For the text-containing cell, return its midpoint in [x, y] coordinate format. 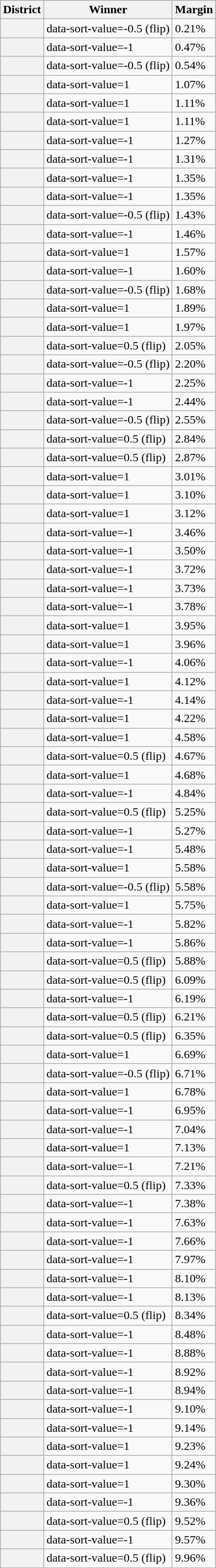
5.75% [194, 905]
9.57% [194, 1540]
1.68% [194, 290]
5.48% [194, 849]
5.25% [194, 812]
1.43% [194, 215]
2.87% [194, 457]
7.38% [194, 1204]
8.10% [194, 1278]
4.06% [194, 663]
8.34% [194, 1316]
7.21% [194, 1167]
0.47% [194, 47]
4.68% [194, 774]
0.54% [194, 66]
9.10% [194, 1409]
9.52% [194, 1521]
3.78% [194, 607]
6.09% [194, 980]
9.23% [194, 1446]
8.92% [194, 1371]
1.97% [194, 327]
8.88% [194, 1353]
1.27% [194, 140]
1.89% [194, 308]
3.50% [194, 551]
1.60% [194, 271]
4.67% [194, 756]
0.21% [194, 28]
7.97% [194, 1260]
6.35% [194, 1036]
7.33% [194, 1185]
2.20% [194, 364]
6.95% [194, 1110]
8.48% [194, 1334]
6.21% [194, 1017]
1.57% [194, 252]
5.88% [194, 961]
9.36% [194, 1502]
Winner [108, 10]
6.19% [194, 998]
8.13% [194, 1297]
2.44% [194, 401]
5.82% [194, 924]
1.31% [194, 159]
3.96% [194, 644]
8.94% [194, 1390]
4.58% [194, 737]
3.10% [194, 495]
3.12% [194, 513]
4.22% [194, 719]
9.14% [194, 1428]
Margin [194, 10]
4.84% [194, 793]
1.07% [194, 84]
7.66% [194, 1241]
1.46% [194, 234]
4.14% [194, 700]
3.73% [194, 588]
4.12% [194, 681]
2.05% [194, 346]
6.69% [194, 1054]
2.84% [194, 439]
3.46% [194, 532]
9.24% [194, 1465]
7.63% [194, 1222]
5.86% [194, 943]
2.55% [194, 420]
6.78% [194, 1092]
9.96% [194, 1558]
3.72% [194, 570]
9.30% [194, 1484]
6.71% [194, 1073]
5.27% [194, 831]
7.13% [194, 1148]
7.04% [194, 1129]
2.25% [194, 383]
3.95% [194, 625]
District [22, 10]
3.01% [194, 476]
